Provide the [X, Y] coordinate of the cell's center where the given text is located.  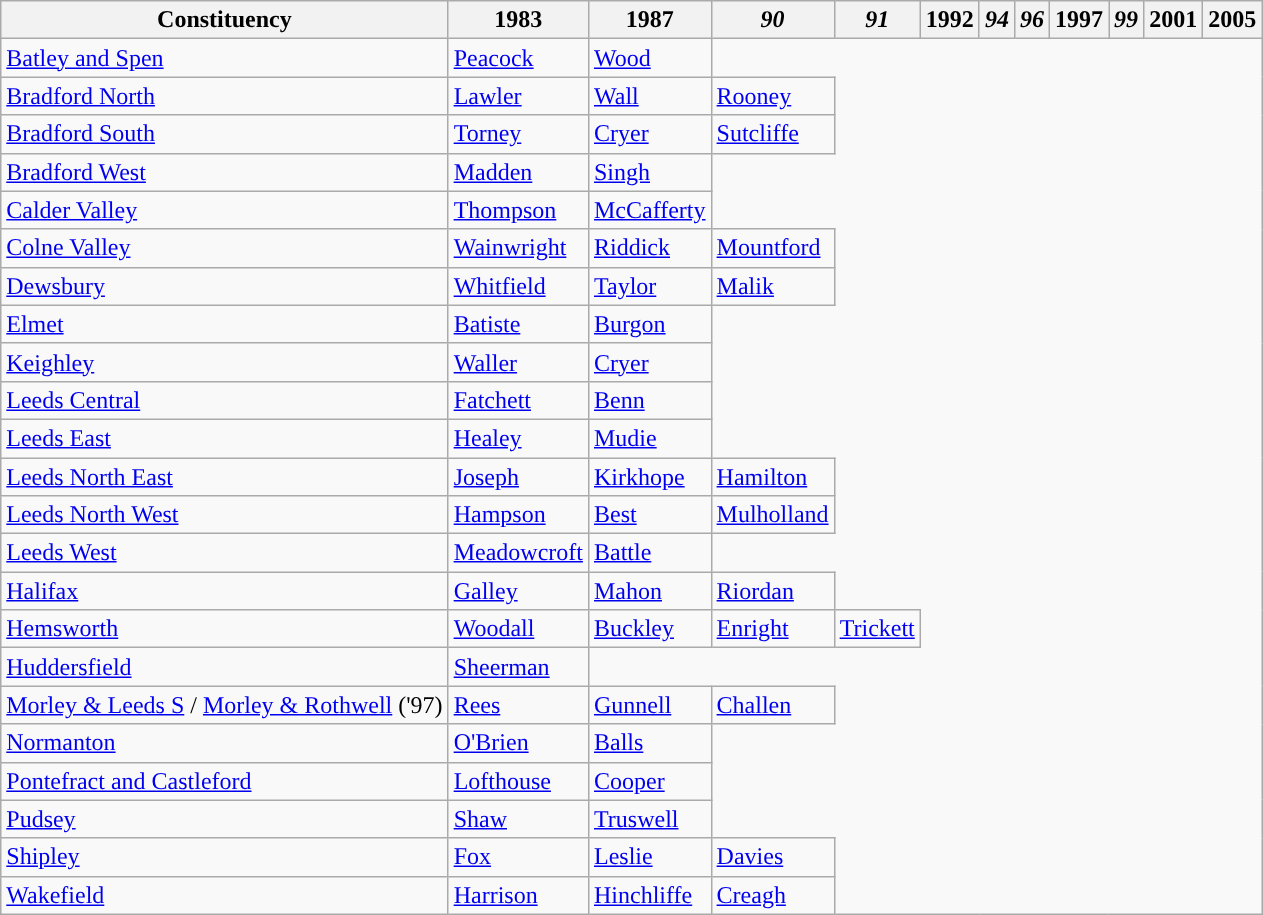
Davies [772, 857]
Sheerman [518, 667]
Malik [772, 286]
Fatchett [518, 400]
Madden [518, 172]
Harrison [518, 895]
99 [1126, 20]
Lawler [518, 96]
1983 [518, 20]
Buckley [650, 629]
Galley [518, 591]
Cooper [650, 781]
Battle [650, 553]
Burgon [650, 324]
Wainwright [518, 248]
Benn [650, 400]
2001 [1174, 20]
Fox [518, 857]
Batiste [518, 324]
Kirkhope [650, 477]
O'Brien [518, 743]
1997 [1078, 20]
Rooney [772, 96]
Torney [518, 134]
Whitfield [518, 286]
Bradford South [224, 134]
Leeds East [224, 438]
Leeds Central [224, 400]
Pontefract and Castleford [224, 781]
Leeds West [224, 553]
Leeds North West [224, 515]
Wall [650, 96]
Lofthouse [518, 781]
Waller [518, 362]
Balls [650, 743]
Batley and Spen [224, 58]
Joseph [518, 477]
94 [996, 20]
Rees [518, 705]
Meadowcroft [518, 553]
Truswell [650, 819]
Constituency [224, 20]
91 [877, 20]
Normanton [224, 743]
Best [650, 515]
Wakefield [224, 895]
1987 [650, 20]
Mountford [772, 248]
Huddersfield [224, 667]
Mulholland [772, 515]
Gunnell [650, 705]
Calder Valley [224, 210]
Enright [772, 629]
Thompson [518, 210]
2005 [1232, 20]
Elmet [224, 324]
Healey [518, 438]
96 [1032, 20]
Taylor [650, 286]
Hamilton [772, 477]
Leeds North East [224, 477]
Hinchliffe [650, 895]
Woodall [518, 629]
Hampson [518, 515]
Halifax [224, 591]
Creagh [772, 895]
Pudsey [224, 819]
Sutcliffe [772, 134]
Bradford West [224, 172]
Keighley [224, 362]
Bradford North [224, 96]
Morley & Leeds S / Morley & Rothwell ('97) [224, 705]
Mudie [650, 438]
Mahon [650, 591]
Dewsbury [224, 286]
Peacock [518, 58]
Hemsworth [224, 629]
Leslie [650, 857]
1992 [950, 20]
Colne Valley [224, 248]
Trickett [877, 629]
Riordan [772, 591]
Challen [772, 705]
Shaw [518, 819]
Singh [650, 172]
90 [772, 20]
Wood [650, 58]
Riddick [650, 248]
Shipley [224, 857]
McCafferty [650, 210]
